Locate the cell with the specified text and output its [X, Y] center coordinate. 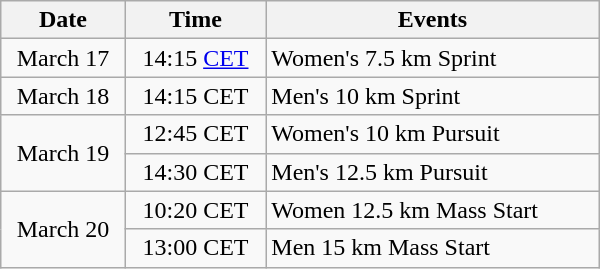
13:00 CET [196, 248]
Men 15 km Mass Start [432, 248]
March 17 [63, 58]
Events [432, 20]
Women 12.5 km Mass Start [432, 210]
March 20 [63, 229]
Women's 10 km Pursuit [432, 134]
Men's 12.5 km Pursuit [432, 172]
Men's 10 km Sprint [432, 96]
March 18 [63, 96]
Time [196, 20]
14:30 CET [196, 172]
10:20 CET [196, 210]
Women's 7.5 km Sprint [432, 58]
12:45 CET [196, 134]
Date [63, 20]
March 19 [63, 153]
